Locate the cell with the specified text and output its [X, Y] center coordinate. 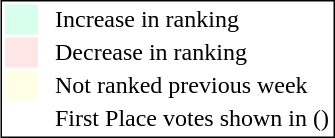
First Place votes shown in () [192, 119]
Not ranked previous week [192, 85]
Increase in ranking [192, 19]
Decrease in ranking [192, 53]
